Determine the [x, y] coordinate at the center of the cell enclosing the given text.  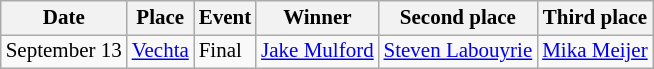
Final [225, 52]
Place [160, 18]
Steven Labouyrie [458, 52]
Date [64, 18]
September 13 [64, 52]
Jake Mulford [317, 52]
Third place [594, 18]
Second place [458, 18]
Mika Meijer [594, 52]
Event [225, 18]
Vechta [160, 52]
Winner [317, 18]
